Identify which cell holds the provided text, then report its (X, Y) central coordinate. 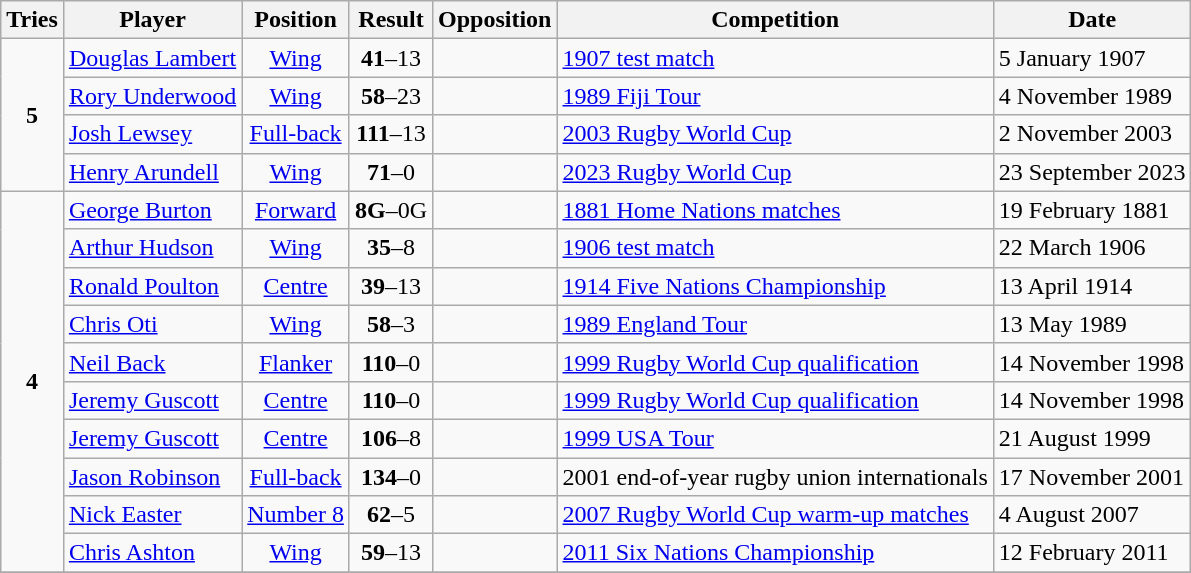
1989 Fiji Tour (775, 96)
Result (390, 20)
59–13 (390, 553)
4 November 1989 (1092, 96)
35–8 (390, 248)
23 September 2023 (1092, 172)
Chris Oti (152, 324)
58–3 (390, 324)
Competition (775, 20)
13 April 1914 (1092, 286)
2003 Rugby World Cup (775, 134)
Chris Ashton (152, 553)
Date (1092, 20)
1906 test match (775, 248)
1989 England Tour (775, 324)
41–13 (390, 58)
Nick Easter (152, 515)
1914 Five Nations Championship (775, 286)
4 (32, 382)
Flanker (296, 362)
1999 USA Tour (775, 438)
39–13 (390, 286)
17 November 2001 (1092, 477)
George Burton (152, 210)
Position (296, 20)
Arthur Hudson (152, 248)
58–23 (390, 96)
19 February 1881 (1092, 210)
5 January 1907 (1092, 58)
2001 end-of-year rugby union internationals (775, 477)
134–0 (390, 477)
Douglas Lambert (152, 58)
Opposition (495, 20)
12 February 2011 (1092, 553)
Forward (296, 210)
Neil Back (152, 362)
2023 Rugby World Cup (775, 172)
2007 Rugby World Cup warm-up matches (775, 515)
1907 test match (775, 58)
Number 8 (296, 515)
71–0 (390, 172)
5 (32, 115)
13 May 1989 (1092, 324)
Rory Underwood (152, 96)
2 November 2003 (1092, 134)
22 March 1906 (1092, 248)
1881 Home Nations matches (775, 210)
Tries (32, 20)
Josh Lewsey (152, 134)
Henry Arundell (152, 172)
2011 Six Nations Championship (775, 553)
4 August 2007 (1092, 515)
8G–0G (390, 210)
111–13 (390, 134)
Player (152, 20)
21 August 1999 (1092, 438)
Ronald Poulton (152, 286)
62–5 (390, 515)
Jason Robinson (152, 477)
106–8 (390, 438)
